Find where the given text appears and provide that cell's center as (x, y) coordinate. 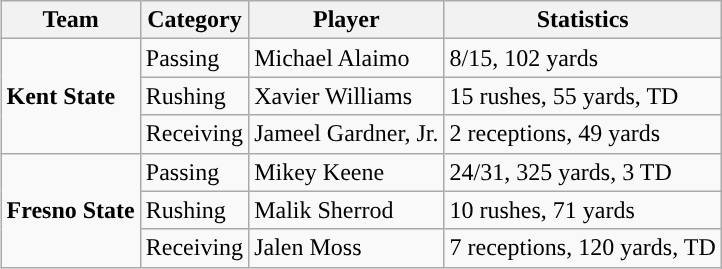
Michael Alaimo (346, 58)
Mikey Keene (346, 172)
2 receptions, 49 yards (582, 134)
8/15, 102 yards (582, 58)
15 rushes, 55 yards, TD (582, 96)
Statistics (582, 20)
Jalen Moss (346, 248)
Fresno State (70, 210)
Team (70, 20)
Xavier Williams (346, 96)
7 receptions, 120 yards, TD (582, 248)
Malik Sherrod (346, 210)
Player (346, 20)
Jameel Gardner, Jr. (346, 134)
24/31, 325 yards, 3 TD (582, 172)
Kent State (70, 96)
10 rushes, 71 yards (582, 210)
Category (194, 20)
